Search for the cell housing the specified text and yield its (x, y) center coordinate. 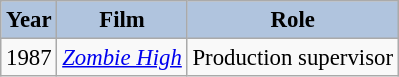
Zombie High (122, 58)
1987 (29, 58)
Year (29, 20)
Production supervisor (292, 58)
Role (292, 20)
Film (122, 20)
